Find where the given text appears and provide that cell's center as (x, y) coordinate. 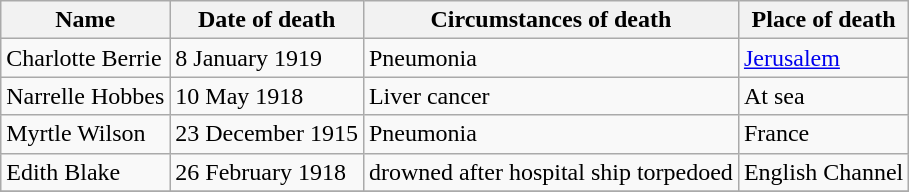
At sea (823, 96)
Jerusalem (823, 58)
23 December 1915 (267, 134)
26 February 1918 (267, 172)
France (823, 134)
drowned after hospital ship torpedoed (550, 172)
Circumstances of death (550, 20)
Liver cancer (550, 96)
Edith Blake (86, 172)
Place of death (823, 20)
Myrtle Wilson (86, 134)
Charlotte Berrie (86, 58)
Narrelle Hobbes (86, 96)
English Channel (823, 172)
Date of death (267, 20)
Name (86, 20)
10 May 1918 (267, 96)
8 January 1919 (267, 58)
